Locate the cell with the specified text and output its (x, y) center coordinate. 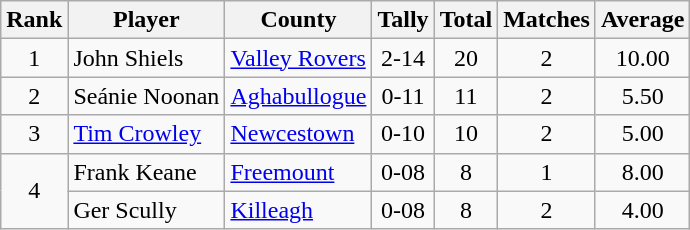
20 (466, 58)
Frank Keane (146, 172)
Killeagh (298, 210)
5.00 (642, 134)
Matches (547, 20)
Rank (34, 20)
5.50 (642, 96)
3 (34, 134)
4 (34, 191)
10.00 (642, 58)
Tim Crowley (146, 134)
10 (466, 134)
11 (466, 96)
Total (466, 20)
0-11 (403, 96)
John Shiels (146, 58)
8.00 (642, 172)
2-14 (403, 58)
Aghabullogue (298, 96)
0-10 (403, 134)
Tally (403, 20)
Newcestown (298, 134)
Ger Scully (146, 210)
Player (146, 20)
Seánie Noonan (146, 96)
4.00 (642, 210)
Valley Rovers (298, 58)
Average (642, 20)
Freemount (298, 172)
County (298, 20)
